Find where the given text appears and provide that cell's center as [x, y] coordinate. 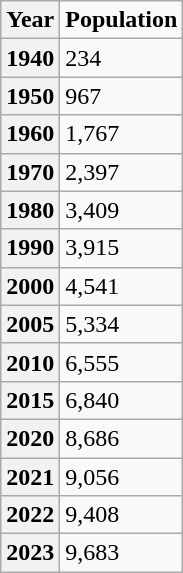
2015 [30, 400]
4,541 [122, 286]
2,397 [122, 172]
Year [30, 20]
3,409 [122, 210]
967 [122, 96]
1990 [30, 248]
6,840 [122, 400]
8,686 [122, 438]
1970 [30, 172]
1980 [30, 210]
1,767 [122, 134]
2021 [30, 477]
2020 [30, 438]
9,056 [122, 477]
9,683 [122, 553]
9,408 [122, 515]
6,555 [122, 362]
5,334 [122, 324]
234 [122, 58]
2023 [30, 553]
Population [122, 20]
1960 [30, 134]
2010 [30, 362]
1950 [30, 96]
2000 [30, 286]
3,915 [122, 248]
2005 [30, 324]
1940 [30, 58]
2022 [30, 515]
